Capture the cell that displays the provided text and extract its (X, Y) central coordinate. 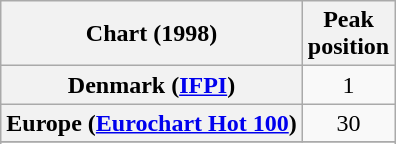
Europe (Eurochart Hot 100) (152, 123)
Denmark (IFPI) (152, 85)
30 (348, 123)
1 (348, 85)
Peakposition (348, 34)
Chart (1998) (152, 34)
